Return the (x, y) coordinate for the center point of the cell that contains the specified text.  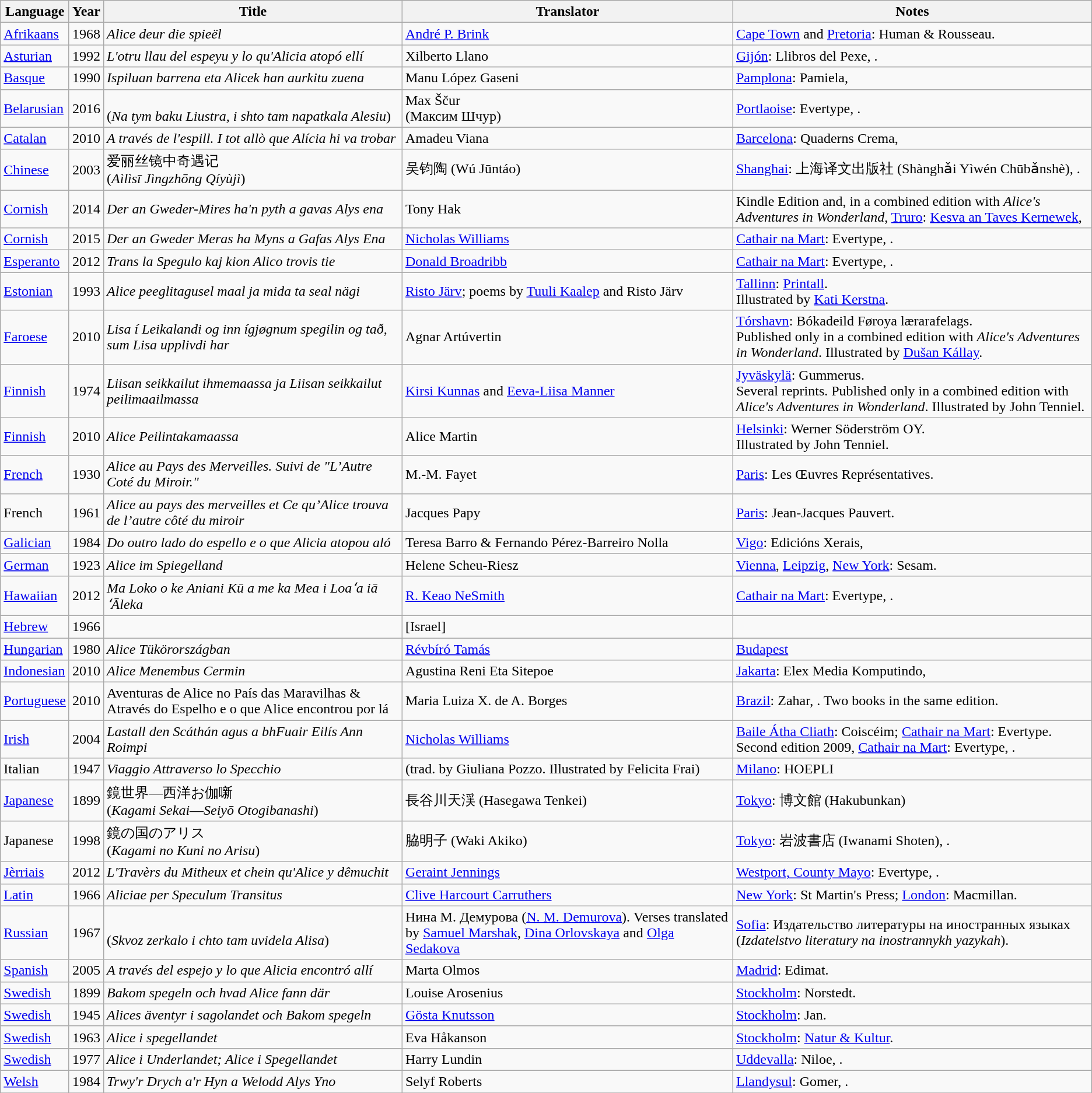
Tórshavn: Bókadeild Føroya lærarafelags.Published only in a combined edition with Alice's Adventures in Wonderland. Illustrated by Dušan Kállay. (912, 337)
Llandysul: Gomer, . (912, 1081)
1923 (86, 565)
Eva Håkanson (567, 1037)
Tallinn: Printall.Illustrated by Kati Kerstna. (912, 292)
Hungarian (35, 649)
Brazil: Zahar, . Two books in the same edition. (912, 701)
Sofia: Издательство литературы на иностранных языках (Izdatelstvo literatury na inostrannykh yazykah). (912, 933)
Stockholm: Jan. (912, 1015)
M.-M. Fayet (567, 475)
Clive Harcourt Carruthers (567, 895)
Trans la Spegulo kaj kion Alico trovis tie (253, 261)
1967 (86, 933)
爱丽丝镜中奇遇记(Aìlìsī Jìngzhōng Qíyùjì) (253, 170)
Teresa Barro & Fernando Pérez-Barreiro Nolla (567, 542)
German (35, 565)
Russian (35, 933)
吴钧陶 (Wú Jūntáo) (567, 170)
André P. Brink (567, 34)
Title (253, 12)
[Israel] (567, 626)
Trwy'r Drych a'r Hyn a Welodd Alys Yno (253, 1081)
Alice peeglitagusel maal ja mida ta seal nägi (253, 292)
1961 (86, 512)
Ispiluan barrena eta Alicek han aurkitu zuena (253, 78)
A través del espejo y lo que Alicia encontró allí (253, 971)
(Na tym baku Liustra, i shto tam napatkala Alesiu) (253, 108)
Alice Peilintakamaassa (253, 436)
Alice au pays des merveilles et Ce qu’Alice trouva de l’autre côté du miroir (253, 512)
Portuguese (35, 701)
Chinese (35, 170)
Нина М. Демурова (N. M. Demurova). Verses translated by Samuel Marshak, Dina Orlovskaya and Olga Sedakova (567, 933)
New York: St Martin's Press; London: Macmillan. (912, 895)
Der an Gweder Meras ha Myns a Gafas Alys Ena (253, 239)
Welsh (35, 1081)
Jèrriais (35, 873)
Ma Loko o ke Aniani Kū a me ka Mea i Loaʻa iā ʻĀleka (253, 595)
1968 (86, 34)
Xilberto Llano (567, 56)
Faroese (35, 337)
Stockholm: Natur & Kultur. (912, 1037)
A través de l'espill. I tot allò que Alícia hi va trobar (253, 138)
2004 (86, 740)
Amadeu Viana (567, 138)
L'otru llau del espeyu y lo qu'Alicia atopó ellí (253, 56)
Catalan (35, 138)
鏡世界―西洋お伽噺(Kagami Sekai―Seiyō Otogibanashi) (253, 801)
Spanish (35, 971)
Shanghai: 上海译文出版社 (Shànghǎi Yìwén Chūbǎnshè), . (912, 170)
L'Travèrs du Mitheux et chein qu'Alice y dêmuchit (253, 873)
1945 (86, 1015)
Alice au Pays des Merveilles. Suivi de "L’Autre Coté du Miroir." (253, 475)
Alice i spegellandet (253, 1037)
Harry Lundin (567, 1059)
Alice Tükörországban (253, 649)
Estonian (35, 292)
Paris: Les Œuvres Représentatives. (912, 475)
1947 (86, 769)
鏡の国のアリス(Kagami no Kuni no Arisu) (253, 841)
Geraint Jennings (567, 873)
Do outro lado do espello e o que Alicia atopou aló (253, 542)
Donald Broadribb (567, 261)
Agustina Reni Eta Sitepoe (567, 671)
1993 (86, 292)
Gösta Knutsson (567, 1015)
Vigo: Edicións Xerais, (912, 542)
2015 (86, 239)
Selyf Roberts (567, 1081)
Louise Arosenius (567, 993)
1980 (86, 649)
2014 (86, 209)
1992 (86, 56)
Barcelona: Quaderns Crema, (912, 138)
Italian (35, 769)
Alice deur die spieël (253, 34)
Hebrew (35, 626)
Liisan seikkailut ihmemaassa ja Liisan seikkailut peilimaailmassa (253, 391)
Pamplona: Pamiela, (912, 78)
Uddevalla: Niloe, . (912, 1059)
Indonesian (35, 671)
Alice Menembus Cermin (253, 671)
Aliciae per Speculum Transitus (253, 895)
Bakom spegeln och hvad Alice fann där (253, 993)
Stockholm: Norstedt. (912, 993)
(Skvoz zerkalo i chto tam uvidela Alisa) (253, 933)
Tony Hak (567, 209)
Translator (567, 12)
Maria Luiza X. de A. Borges (567, 701)
Viaggio Attraverso lo Specchio (253, 769)
1930 (86, 475)
Baile Átha Cliath: Coiscéim; Cathair na Mart: Evertype.Second edition 2009, Cathair na Mart: Evertype, . (912, 740)
Milano: HOEPLI (912, 769)
Alice Martin (567, 436)
Alice im Spiegelland (253, 565)
Agnar Artúvertin (567, 337)
Marta Olmos (567, 971)
Gijón: Llibros del Pexe, . (912, 56)
1998 (86, 841)
Risto Järv; poems by Tuuli Kaalep and Risto Järv (567, 292)
Manu López Gaseni (567, 78)
Budapest (912, 649)
Paris: Jean-Jacques Pauvert. (912, 512)
1977 (86, 1059)
Irish (35, 740)
2005 (86, 971)
2016 (86, 108)
R. Keao NeSmith (567, 595)
Cape Town and Pretoria: Human & Rousseau. (912, 34)
Latin (35, 895)
1974 (86, 391)
Jakarta: Elex Media Komputindo, (912, 671)
Révbíró Tamás (567, 649)
Jyväskylä: Gummerus.Several reprints. Published only in a combined edition with Alice's Adventures in Wonderland. Illustrated by John Tenniel. (912, 391)
Madrid: Edimat. (912, 971)
Lisa í Leikalandi og inn ígjøgnum spegilin og tað, sum Lisa upplivdi har (253, 337)
Jacques Papy (567, 512)
Language (35, 12)
Westport, County Mayo: Evertype, . (912, 873)
Esperanto (35, 261)
Afrikaans (35, 34)
1990 (86, 78)
Helene Scheu-Riesz (567, 565)
Tokyo: 博文館 (Hakubunkan) (912, 801)
2003 (86, 170)
Hawaiian (35, 595)
Vienna, Leipzig, New York: Sesam. (912, 565)
Der an Gweder-Mires ha'n pyth a gavas Alys ena (253, 209)
1963 (86, 1037)
Belarusian (35, 108)
脇明子 (Waki Akiko) (567, 841)
Year (86, 12)
(trad. by Giuliana Pozzo. Illustrated by Felicita Frai) (567, 769)
Kirsi Kunnas and Eeva-Liisa Manner (567, 391)
Max Ščur(Максим Шчур) (567, 108)
Alices äventyr i sagolandet och Bakom spegeln (253, 1015)
Basque (35, 78)
Lastall den Scáthán agus a bhFuair Eilís Ann Roimpi (253, 740)
Helsinki: Werner Söderström OY.Illustrated by John Tenniel. (912, 436)
Kindle Edition and, in a combined edition with Alice's Adventures in Wonderland, Truro: Kesva an Taves Kernewek, (912, 209)
Portlaoise: Evertype, . (912, 108)
Galician (35, 542)
Alice i Underlandet; Alice i Spegellandet (253, 1059)
長谷川天渓 (Hasegawa Tenkei) (567, 801)
Asturian (35, 56)
Tokyo: 岩波書店 (Iwanami Shoten), . (912, 841)
Notes (912, 12)
Aventuras de Alice no País das Maravilhas & Através do Espelho e o que Alice encontrou por lá (253, 701)
